Scan for the cell matching the given text and deliver its (X, Y) coordinate at center. 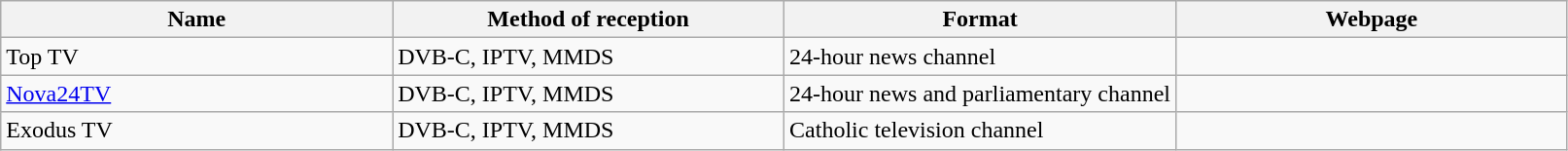
Webpage (1371, 19)
Exodus TV (196, 131)
Catholic television channel (980, 131)
24-hour news channel (980, 57)
Top TV (196, 57)
Method of reception (589, 19)
Nova24TV (196, 94)
Format (980, 19)
Name (196, 19)
24-hour news and parliamentary channel (980, 94)
